Scan for the cell matching the given text and deliver its (X, Y) coordinate at center. 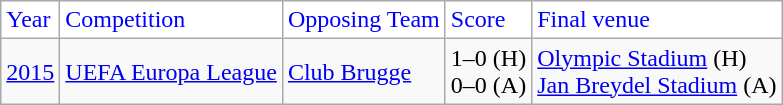
Opposing Team (364, 20)
Competition (172, 20)
2015 (30, 72)
Olympic Stadium (H) Jan Breydel Stadium (A) (657, 72)
Year (30, 20)
UEFA Europa League (172, 72)
Final venue (657, 20)
Club Brugge (364, 72)
1–0 (H) 0–0 (A) (488, 72)
Score (488, 20)
